For the text-containing cell, return its midpoint in [X, Y] coordinate format. 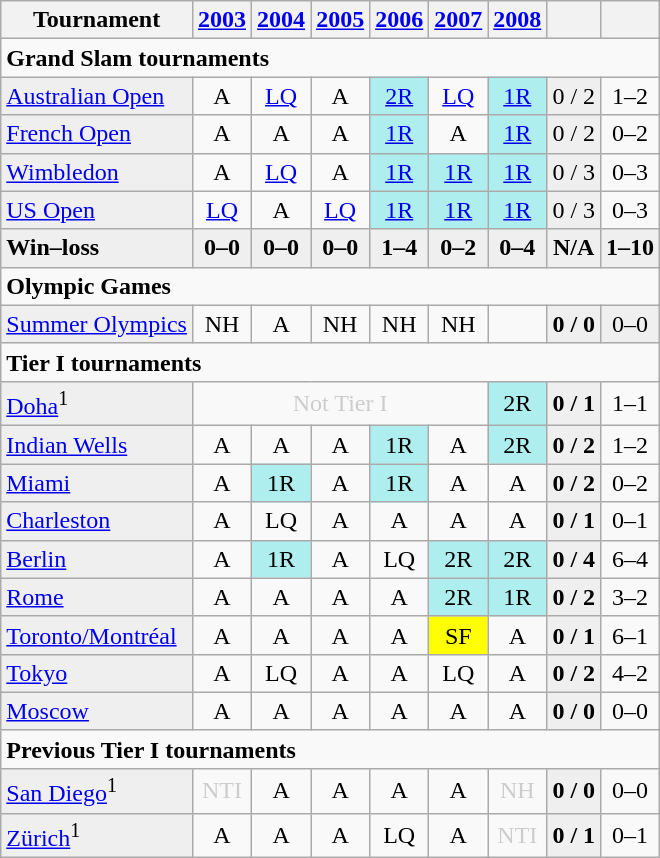
Rome [97, 597]
Summer Olympics [97, 324]
Miami [97, 483]
Previous Tier I tournaments [330, 749]
Toronto/Montréal [97, 635]
N/A [574, 248]
2006 [400, 20]
Olympic Games [330, 286]
1–4 [400, 248]
Not Tier I [340, 404]
0 / 4 [574, 559]
6–4 [630, 559]
Tier I tournaments [330, 362]
2003 [222, 20]
2007 [458, 20]
Moscow [97, 711]
Grand Slam tournaments [330, 58]
1–10 [630, 248]
2004 [282, 20]
3–2 [630, 597]
Tokyo [97, 673]
Australian Open [97, 96]
US Open [97, 210]
Tournament [97, 20]
Berlin [97, 559]
Charleston [97, 521]
2005 [340, 20]
Zürich1 [97, 836]
1–1 [630, 404]
6–1 [630, 635]
Indian Wells [97, 445]
French Open [97, 134]
Wimbledon [97, 172]
SF [458, 635]
Win–loss [97, 248]
0–4 [518, 248]
Doha1 [97, 404]
4–2 [630, 673]
San Diego1 [97, 790]
2008 [518, 20]
